Pinpoint the cell where the given text exists, returning its [x, y] midpoint coordinate. 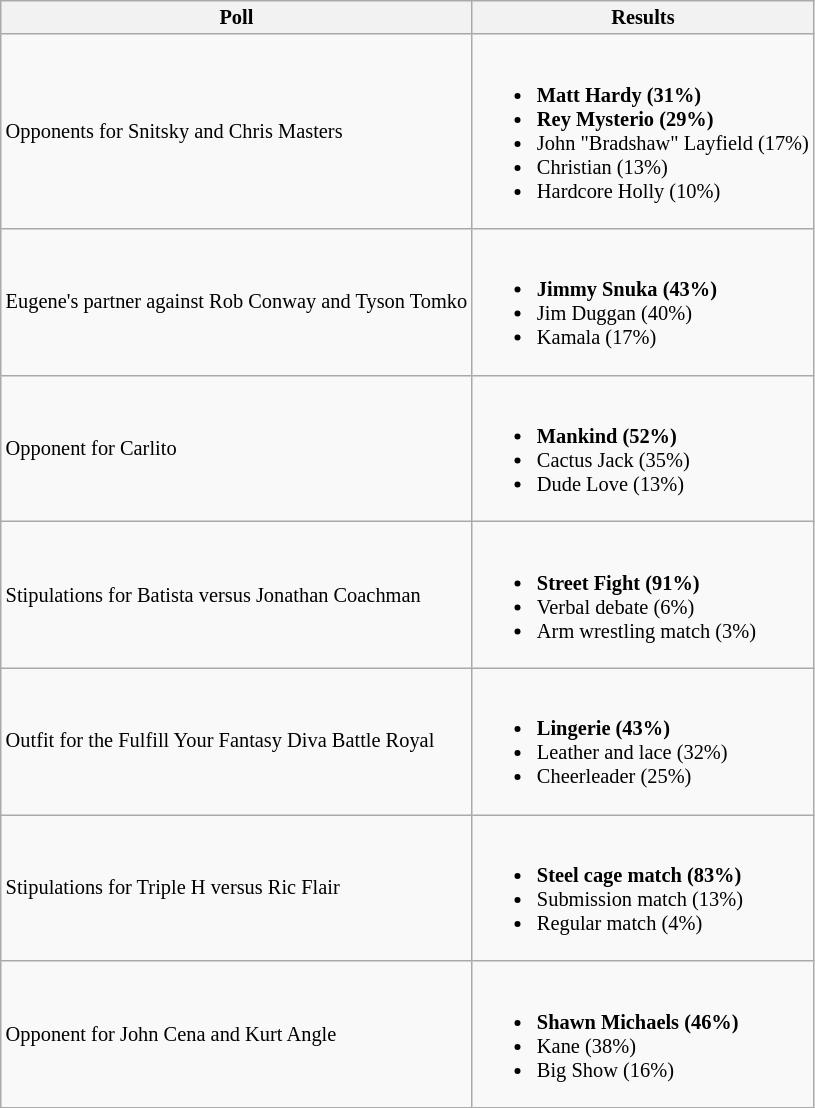
Stipulations for Triple H versus Ric Flair [236, 887]
Poll [236, 17]
Matt Hardy (31%)Rey Mysterio (29%)John "Bradshaw" Layfield (17%)Christian (13%)Hardcore Holly (10%) [643, 131]
Outfit for the Fulfill Your Fantasy Diva Battle Royal [236, 741]
Shawn Michaels (46%)Kane (38%)Big Show (16%) [643, 1034]
Steel cage match (83%)Submission match (13%)Regular match (4%) [643, 887]
Street Fight (91%)Verbal debate (6%)Arm wrestling match (3%) [643, 594]
Opponents for Snitsky and Chris Masters [236, 131]
Mankind (52%)Cactus Jack (35%)Dude Love (13%) [643, 448]
Eugene's partner against Rob Conway and Tyson Tomko [236, 301]
Jimmy Snuka (43%)Jim Duggan (40%)Kamala (17%) [643, 301]
Opponent for John Cena and Kurt Angle [236, 1034]
Results [643, 17]
Stipulations for Batista versus Jonathan Coachman [236, 594]
Lingerie (43%)Leather and lace (32%)Cheerleader (25%) [643, 741]
Opponent for Carlito [236, 448]
